Return the (X, Y) coordinate for the center point of the cell that contains the specified text.  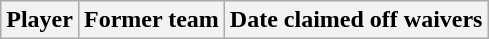
Player (40, 20)
Date claimed off waivers (356, 20)
Former team (151, 20)
